Scan for the cell matching the given text and deliver its (X, Y) coordinate at center. 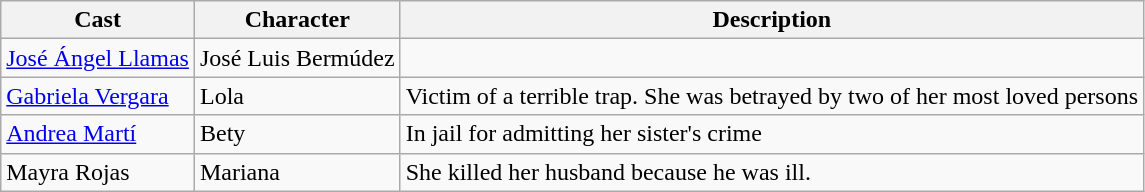
Andrea Martí (98, 134)
Mayra Rojas (98, 172)
She killed her husband because he was ill. (772, 172)
Lola (297, 96)
Character (297, 20)
In jail for admitting her sister's crime (772, 134)
Cast (98, 20)
José Ángel Llamas (98, 58)
Bety (297, 134)
Gabriela Vergara (98, 96)
Mariana (297, 172)
Description (772, 20)
José Luis Bermúdez (297, 58)
Victim of a terrible trap. She was betrayed by two of her most loved persons (772, 96)
